Return (X, Y) of the center of cell containing provided text 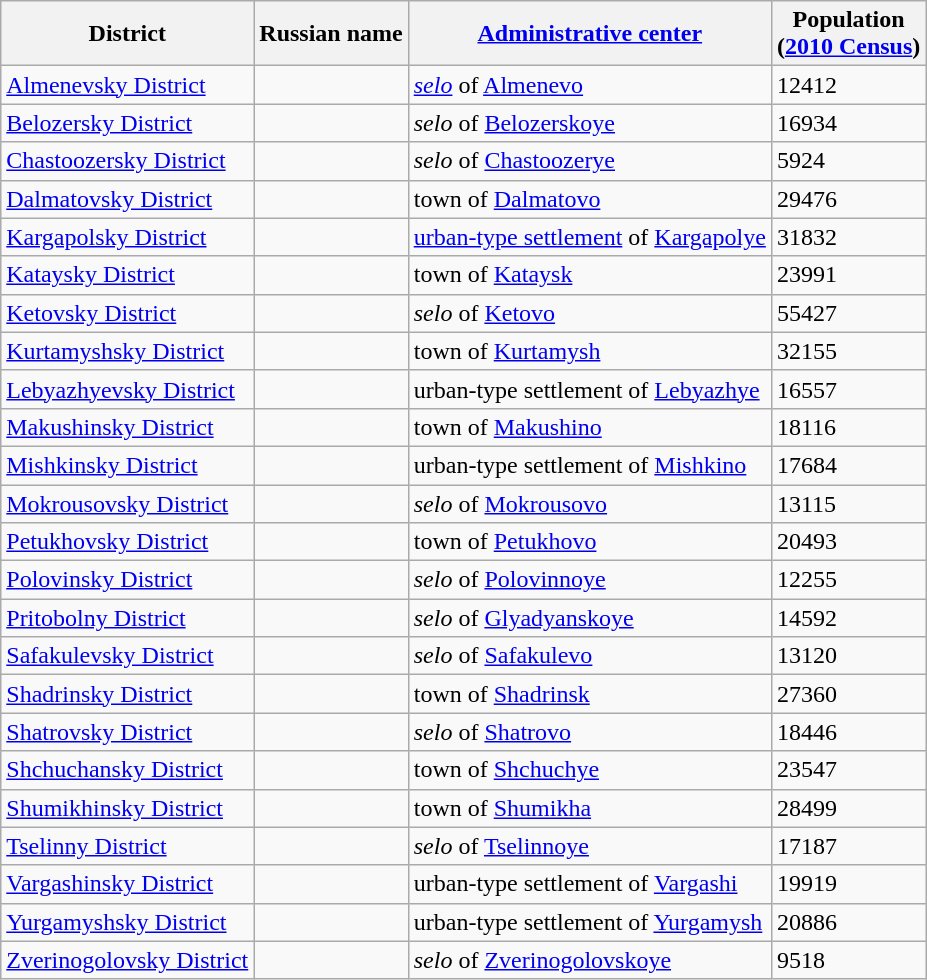
32155 (848, 351)
Vargashinsky District (128, 884)
District (128, 34)
Tselinny District (128, 846)
20493 (848, 542)
28499 (848, 808)
18446 (848, 732)
Ketovsky District (128, 313)
Kargapolsky District (128, 237)
Almenevsky District (128, 85)
13115 (848, 503)
selo of Ketovo (590, 313)
town of Kataysk (590, 275)
urban-type settlement of Mishkino (590, 465)
5924 (848, 161)
town of Shchuchye (590, 770)
Shumikhinsky District (128, 808)
12255 (848, 580)
Mokrousovsky District (128, 503)
14592 (848, 618)
Shatrovsky District (128, 732)
town of Shadrinsk (590, 694)
Russian name (331, 34)
Petukhovsky District (128, 542)
16934 (848, 123)
Chastoozersky District (128, 161)
16557 (848, 389)
Yurgamyshsky District (128, 922)
selo of Mokrousovo (590, 503)
selo of Glyadyanskoye (590, 618)
urban-type settlement of Lebyazhye (590, 389)
23991 (848, 275)
18116 (848, 427)
selo of Almenevo (590, 85)
urban-type settlement of Vargashi (590, 884)
29476 (848, 199)
Dalmatovsky District (128, 199)
Kataysky District (128, 275)
selo of Safakulevo (590, 656)
Lebyazhyevsky District (128, 389)
Safakulevsky District (128, 656)
20886 (848, 922)
selo of Polovinnoye (590, 580)
Kurtamyshsky District (128, 351)
Zverinogolovsky District (128, 960)
town of Kurtamysh (590, 351)
Shchuchansky District (128, 770)
town of Shumikha (590, 808)
31832 (848, 237)
27360 (848, 694)
urban-type settlement of Kargapolye (590, 237)
selo of Tselinnoye (590, 846)
town of Dalmatovo (590, 199)
Administrative center (590, 34)
Makushinsky District (128, 427)
23547 (848, 770)
selo of Belozerskoye (590, 123)
Mishkinsky District (128, 465)
19919 (848, 884)
12412 (848, 85)
Pritobolny District (128, 618)
Population(2010 Census) (848, 34)
9518 (848, 960)
town of Petukhovo (590, 542)
urban-type settlement of Yurgamysh (590, 922)
Shadrinsky District (128, 694)
selo of Shatrovo (590, 732)
17187 (848, 846)
55427 (848, 313)
town of Makushino (590, 427)
Polovinsky District (128, 580)
17684 (848, 465)
selo of Chastoozerye (590, 161)
selo of Zverinogolovskoye (590, 960)
Belozersky District (128, 123)
13120 (848, 656)
